Pinpoint the cell where the given text exists, returning its (X, Y) midpoint coordinate. 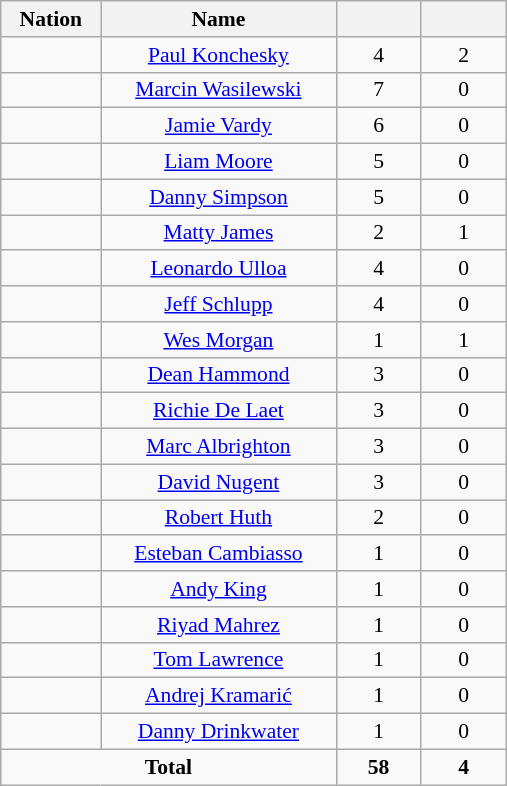
Wes Morgan (218, 340)
Riyad Mahrez (218, 625)
Nation (51, 19)
Jeff Schlupp (218, 304)
Total (168, 767)
Andrej Kramarić (218, 696)
Liam Moore (218, 162)
Paul Konchesky (218, 55)
Andy King (218, 589)
Jamie Vardy (218, 126)
Danny Simpson (218, 197)
Esteban Cambiasso (218, 554)
Name (218, 19)
58 (378, 767)
Leonardo Ulloa (218, 269)
Matty James (218, 233)
Richie De Laet (218, 411)
Robert Huth (218, 518)
Marc Albrighton (218, 447)
Dean Hammond (218, 375)
7 (378, 90)
Danny Drinkwater (218, 732)
Tom Lawrence (218, 660)
6 (378, 126)
Marcin Wasilewski (218, 90)
David Nugent (218, 482)
